Identify which cell holds the provided text, then report its [x, y] central coordinate. 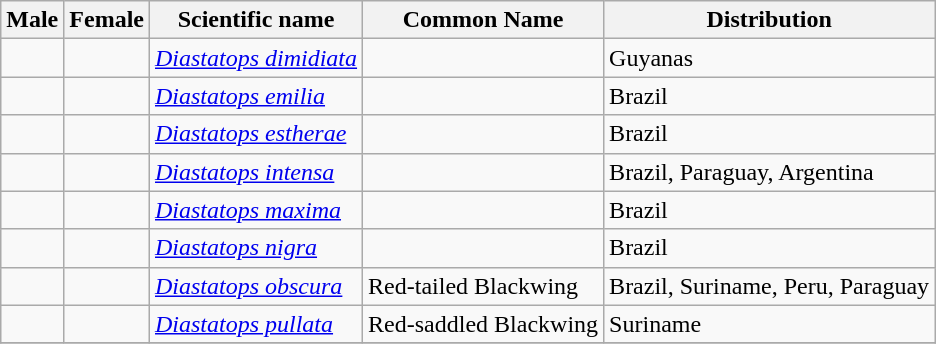
Diastatops pullata [256, 324]
Male [32, 20]
Diastatops maxima [256, 210]
Red-tailed Blackwing [484, 286]
Diastatops emilia [256, 96]
Common Name [484, 20]
Guyanas [770, 58]
Diastatops estherae [256, 134]
Distribution [770, 20]
Diastatops nigra [256, 248]
Brazil, Paraguay, Argentina [770, 172]
Scientific name [256, 20]
Diastatops dimidiata [256, 58]
Brazil, Suriname, Peru, Paraguay [770, 286]
Suriname [770, 324]
Red-saddled Blackwing [484, 324]
Female [107, 20]
Diastatops intensa [256, 172]
Diastatops obscura [256, 286]
